Search for the cell housing the specified text and yield its (x, y) center coordinate. 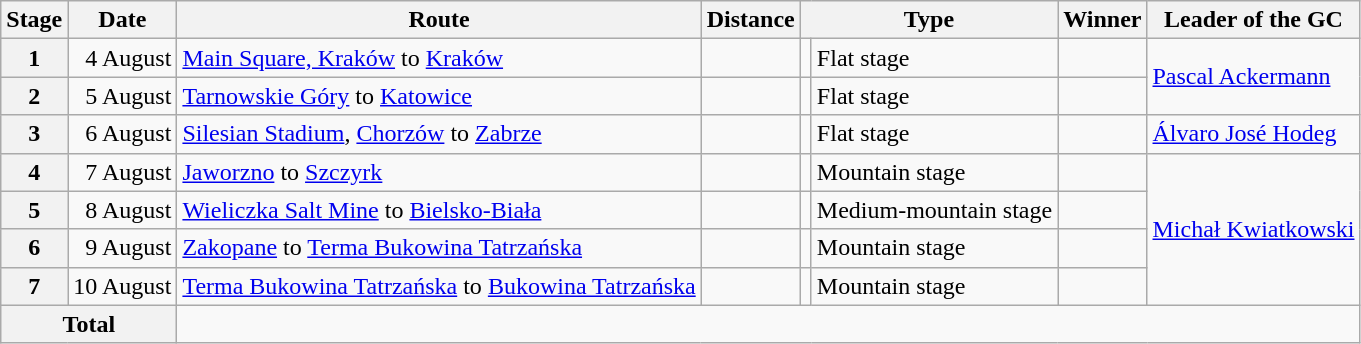
Type (928, 20)
Jaworzno to Szczyrk (439, 172)
Terma Bukowina Tatrzańska to Bukowina Tatrzańska (439, 286)
3 (34, 134)
9 August (122, 248)
8 August (122, 210)
Stage (34, 20)
Date (122, 20)
6 (34, 248)
4 August (122, 58)
Medium-mountain stage (934, 210)
Tarnowskie Góry to Katowice (439, 96)
5 (34, 210)
Wieliczka Salt Mine to Bielsko-Biała (439, 210)
Distance (750, 20)
6 August (122, 134)
Pascal Ackermann (1254, 77)
Total (89, 324)
2 (34, 96)
Silesian Stadium, Chorzów to Zabrze (439, 134)
5 August (122, 96)
7 (34, 286)
1 (34, 58)
Álvaro José Hodeg (1254, 134)
4 (34, 172)
7 August (122, 172)
Zakopane to Terma Bukowina Tatrzańska (439, 248)
Route (439, 20)
Michał Kwiatkowski (1254, 229)
Leader of the GC (1254, 20)
10 August (122, 286)
Winner (1102, 20)
Main Square, Kraków to Kraków (439, 58)
